Detect which cell encompasses the target text, then output its [X, Y] center coordinate. 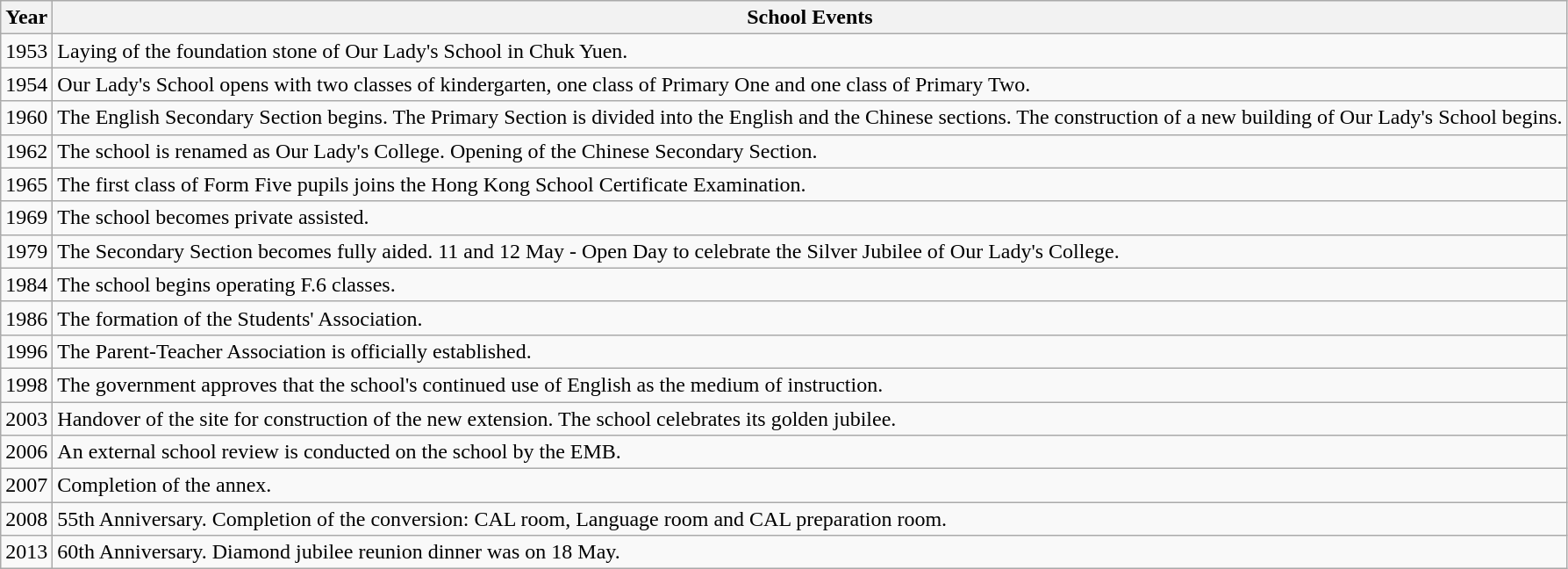
The Secondary Section becomes fully aided. 11 and 12 May - Open Day to celebrate the Silver Jubilee of Our Lady's College. [810, 251]
2003 [26, 419]
The first class of Form Five pupils joins the Hong Kong School Certificate Examination. [810, 184]
The Parent-Teacher Association is officially established. [810, 351]
2006 [26, 452]
The school becomes private assisted. [810, 218]
Completion of the annex. [810, 486]
The school begins operating F.6 classes. [810, 284]
2013 [26, 552]
1953 [26, 51]
1969 [26, 218]
The school is renamed as Our Lady's College. Opening of the Chinese Secondary Section. [810, 151]
Year [26, 18]
1984 [26, 284]
1986 [26, 318]
55th Anniversary. Completion of the conversion: CAL room, Language room and CAL preparation room. [810, 519]
1954 [26, 84]
1962 [26, 151]
School Events [810, 18]
An external school review is conducted on the school by the EMB. [810, 452]
1998 [26, 385]
Laying of the foundation stone of Our Lady's School in Chuk Yuen. [810, 51]
2008 [26, 519]
Our Lady's School opens with two classes of kindergarten, one class of Primary One and one class of Primary Two. [810, 84]
1960 [26, 118]
The government approves that the school's continued use of English as the medium of instruction. [810, 385]
1979 [26, 251]
60th Anniversary. Diamond jubilee reunion dinner was on 18 May. [810, 552]
1996 [26, 351]
Handover of the site for construction of the new extension. The school celebrates its golden jubilee. [810, 419]
The formation of the Students' Association. [810, 318]
2007 [26, 486]
1965 [26, 184]
